Return (X, Y) of the center of cell containing provided text 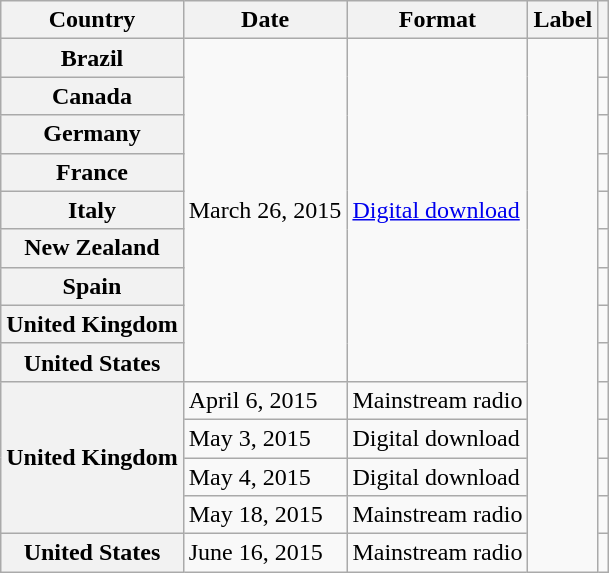
New Zealand (92, 248)
Germany (92, 134)
France (92, 172)
April 6, 2015 (265, 400)
Italy (92, 210)
Canada (92, 96)
Date (265, 20)
Spain (92, 286)
Label (563, 20)
May 18, 2015 (265, 515)
June 16, 2015 (265, 553)
Brazil (92, 58)
May 3, 2015 (265, 438)
May 4, 2015 (265, 477)
Format (438, 20)
March 26, 2015 (265, 210)
Country (92, 20)
